Scan for the cell matching the given text and deliver its [X, Y] coordinate at center. 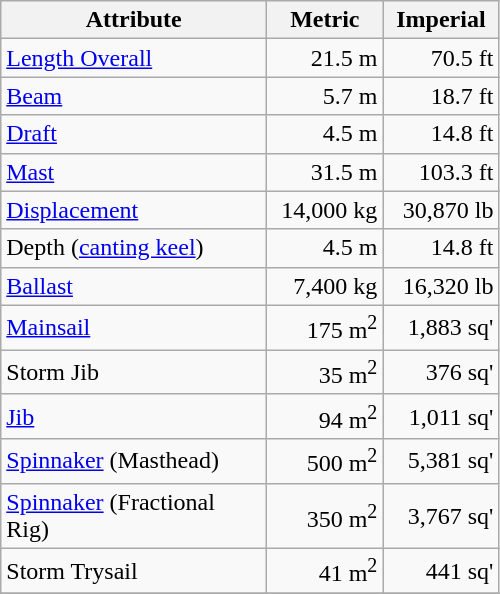
103.3 ft [441, 172]
441 sq' [441, 572]
376 sq' [441, 372]
14,000 kg [325, 210]
94 m2 [325, 416]
Beam [134, 96]
35 m2 [325, 372]
500 m2 [325, 462]
Displacement [134, 210]
1,883 sq' [441, 328]
18.7 ft [441, 96]
5,381 sq' [441, 462]
30,870 lb [441, 210]
Imperial [441, 20]
350 m2 [325, 516]
41 m2 [325, 572]
Ballast [134, 286]
Mainsail [134, 328]
3,767 sq' [441, 516]
Attribute [134, 20]
21.5 m [325, 58]
70.5 ft [441, 58]
175 m2 [325, 328]
Mast [134, 172]
31.5 m [325, 172]
Spinnaker (Fractional Rig) [134, 516]
Spinnaker (Masthead) [134, 462]
Storm Jib [134, 372]
Metric [325, 20]
1,011 sq' [441, 416]
7,400 kg [325, 286]
Storm Trysail [134, 572]
Draft [134, 134]
5.7 m [325, 96]
Jib [134, 416]
Depth (canting keel) [134, 248]
16,320 lb [441, 286]
Length Overall [134, 58]
